Capture the cell that displays the provided text and extract its [X, Y] central coordinate. 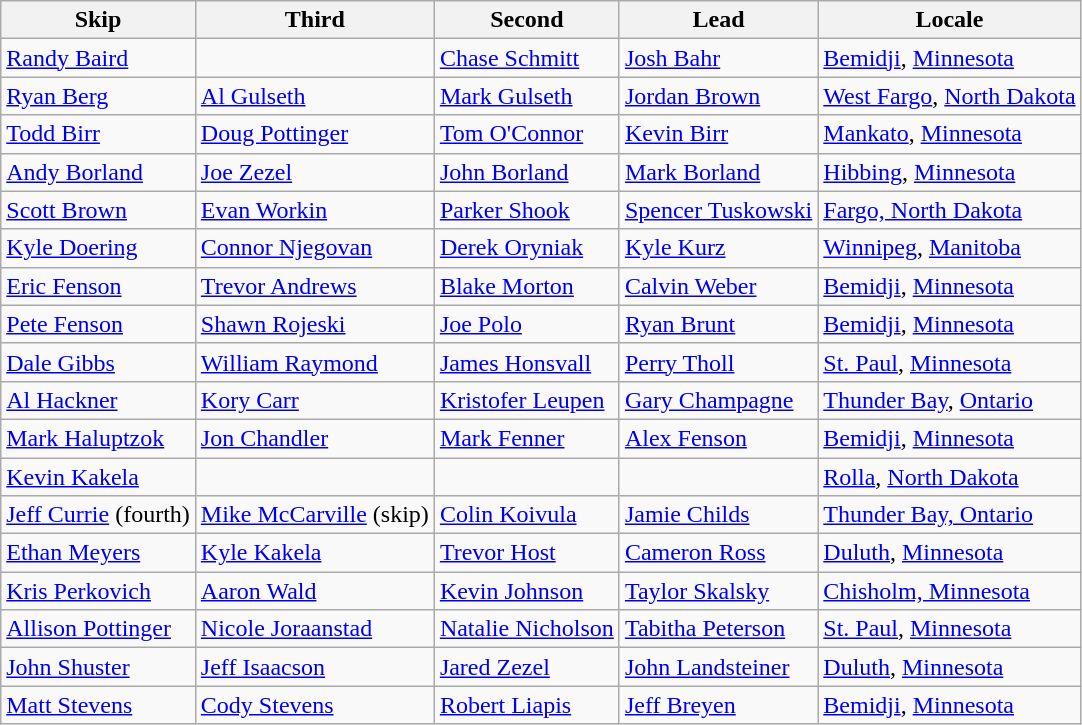
Joe Zezel [314, 172]
Kristofer Leupen [526, 400]
Nicole Joraanstad [314, 629]
Kyle Kakela [314, 553]
John Shuster [98, 667]
Chisholm, Minnesota [950, 591]
Third [314, 20]
Winnipeg, Manitoba [950, 248]
Fargo, North Dakota [950, 210]
Gary Champagne [718, 400]
Doug Pottinger [314, 134]
Tabitha Peterson [718, 629]
Eric Fenson [98, 286]
Colin Koivula [526, 515]
Blake Morton [526, 286]
Mike McCarville (skip) [314, 515]
Kris Perkovich [98, 591]
Lead [718, 20]
Robert Liapis [526, 705]
Ryan Berg [98, 96]
Jeff Isaacson [314, 667]
Jeff Breyen [718, 705]
Kevin Johnson [526, 591]
Matt Stevens [98, 705]
Kory Carr [314, 400]
Ethan Meyers [98, 553]
Kevin Birr [718, 134]
Tom O'Connor [526, 134]
West Fargo, North Dakota [950, 96]
Kyle Kurz [718, 248]
Jon Chandler [314, 438]
Andy Borland [98, 172]
Ryan Brunt [718, 324]
Chase Schmitt [526, 58]
Mark Gulseth [526, 96]
Evan Workin [314, 210]
Derek Oryniak [526, 248]
Calvin Weber [718, 286]
Skip [98, 20]
John Landsteiner [718, 667]
Mankato, Minnesota [950, 134]
Connor Njegovan [314, 248]
Dale Gibbs [98, 362]
Al Gulseth [314, 96]
Spencer Tuskowski [718, 210]
Scott Brown [98, 210]
Alex Fenson [718, 438]
Second [526, 20]
Joe Polo [526, 324]
Kyle Doering [98, 248]
Taylor Skalsky [718, 591]
Jamie Childs [718, 515]
Rolla, North Dakota [950, 477]
Cameron Ross [718, 553]
John Borland [526, 172]
Cody Stevens [314, 705]
Jeff Currie (fourth) [98, 515]
James Honsvall [526, 362]
Parker Shook [526, 210]
Al Hackner [98, 400]
Jordan Brown [718, 96]
Aaron Wald [314, 591]
Jared Zezel [526, 667]
Locale [950, 20]
Pete Fenson [98, 324]
Allison Pottinger [98, 629]
Shawn Rojeski [314, 324]
Mark Fenner [526, 438]
Natalie Nicholson [526, 629]
Mark Borland [718, 172]
Perry Tholl [718, 362]
Mark Haluptzok [98, 438]
Kevin Kakela [98, 477]
Josh Bahr [718, 58]
Trevor Host [526, 553]
William Raymond [314, 362]
Hibbing, Minnesota [950, 172]
Trevor Andrews [314, 286]
Randy Baird [98, 58]
Todd Birr [98, 134]
